Return the (x, y) coordinate for the center point of the cell that contains the specified text.  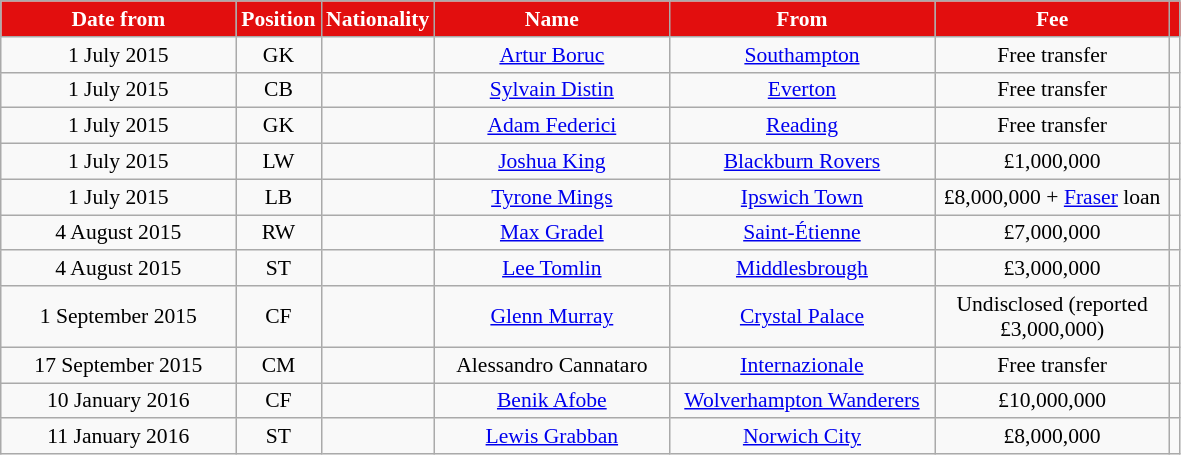
Middlesbrough (802, 269)
Ipswich Town (802, 197)
Saint-Étienne (802, 233)
Everton (802, 90)
Wolverhampton Wanderers (802, 401)
LW (278, 162)
£8,000,000 (1052, 437)
17 September 2015 (118, 365)
Lee Tomlin (552, 269)
Adam Federici (552, 126)
Blackburn Rovers (802, 162)
£1,000,000 (1052, 162)
Joshua King (552, 162)
Max Gradel (552, 233)
£10,000,000 (1052, 401)
£3,000,000 (1052, 269)
Alessandro Cannataro (552, 365)
10 January 2016 (118, 401)
From (802, 19)
Name (552, 19)
Southampton (802, 55)
CB (278, 90)
£8,000,000 + Fraser loan (1052, 197)
£7,000,000 (1052, 233)
RW (278, 233)
LB (278, 197)
Undisclosed (reported £3,000,000) (1052, 316)
Norwich City (802, 437)
Position (278, 19)
Glenn Murray (552, 316)
Benik Afobe (552, 401)
Crystal Palace (802, 316)
CM (278, 365)
1 September 2015 (118, 316)
Internazionale (802, 365)
Tyrone Mings (552, 197)
Sylvain Distin (552, 90)
Nationality (378, 19)
Lewis Grabban (552, 437)
Fee (1052, 19)
11 January 2016 (118, 437)
Reading (802, 126)
Artur Boruc (552, 55)
Date from (118, 19)
